Return (X, Y) of the center of cell containing provided text 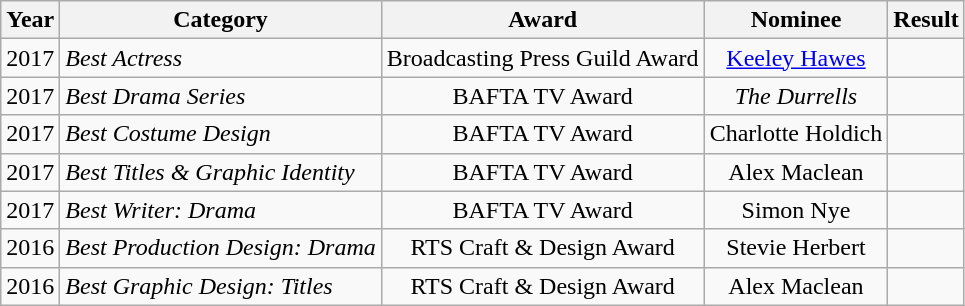
Best Graphic Design: Titles (220, 286)
Stevie Herbert (796, 248)
Best Actress (220, 58)
Charlotte Holdich (796, 134)
The Durrells (796, 96)
Year (30, 20)
Keeley Hawes (796, 58)
Best Production Design: Drama (220, 248)
Category (220, 20)
Nominee (796, 20)
Best Writer: Drama (220, 210)
Result (926, 20)
Best Titles & Graphic Identity (220, 172)
Best Costume Design (220, 134)
Simon Nye (796, 210)
Award (542, 20)
Best Drama Series (220, 96)
Broadcasting Press Guild Award (542, 58)
